Find where the given text appears and provide that cell's center as [x, y] coordinate. 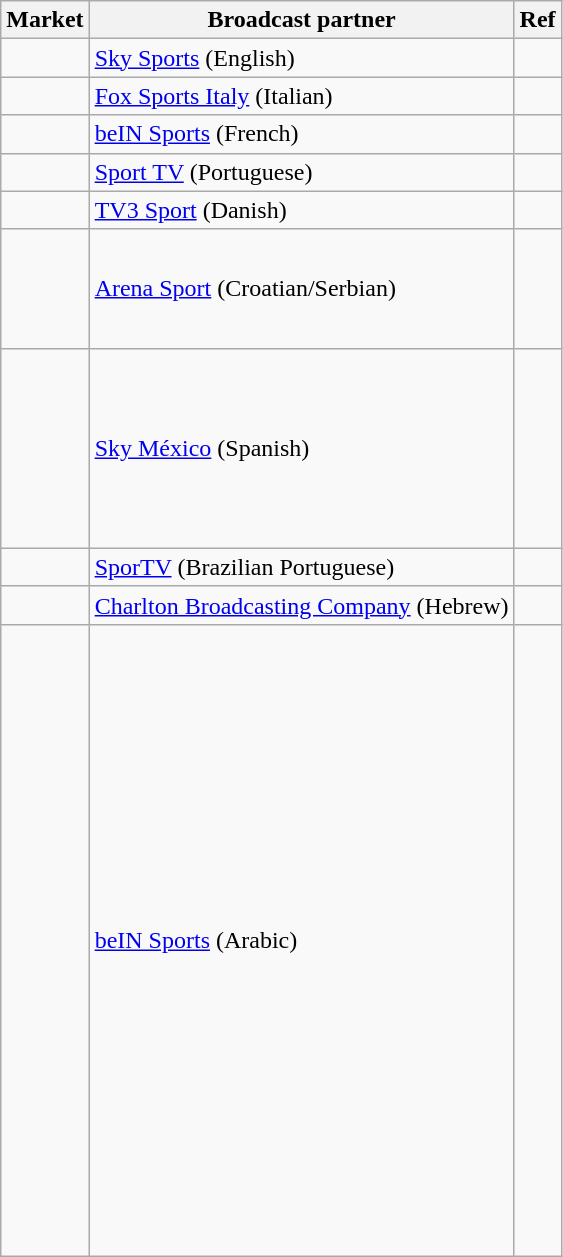
beIN Sports (French) [302, 134]
Arena Sport (Croatian/Serbian) [302, 288]
Sky Sports (English) [302, 58]
TV3 Sport (Danish) [302, 210]
Fox Sports Italy (Italian) [302, 96]
Sky México (Spanish) [302, 448]
Charlton Broadcasting Company (Hebrew) [302, 605]
Sport TV (Portuguese) [302, 172]
Ref [538, 20]
Broadcast partner [302, 20]
Market [45, 20]
SporTV (Brazilian Portuguese) [302, 567]
beIN Sports (Arabic) [302, 940]
